Output the [x, y] coordinate of the center of the cell containing the given text.  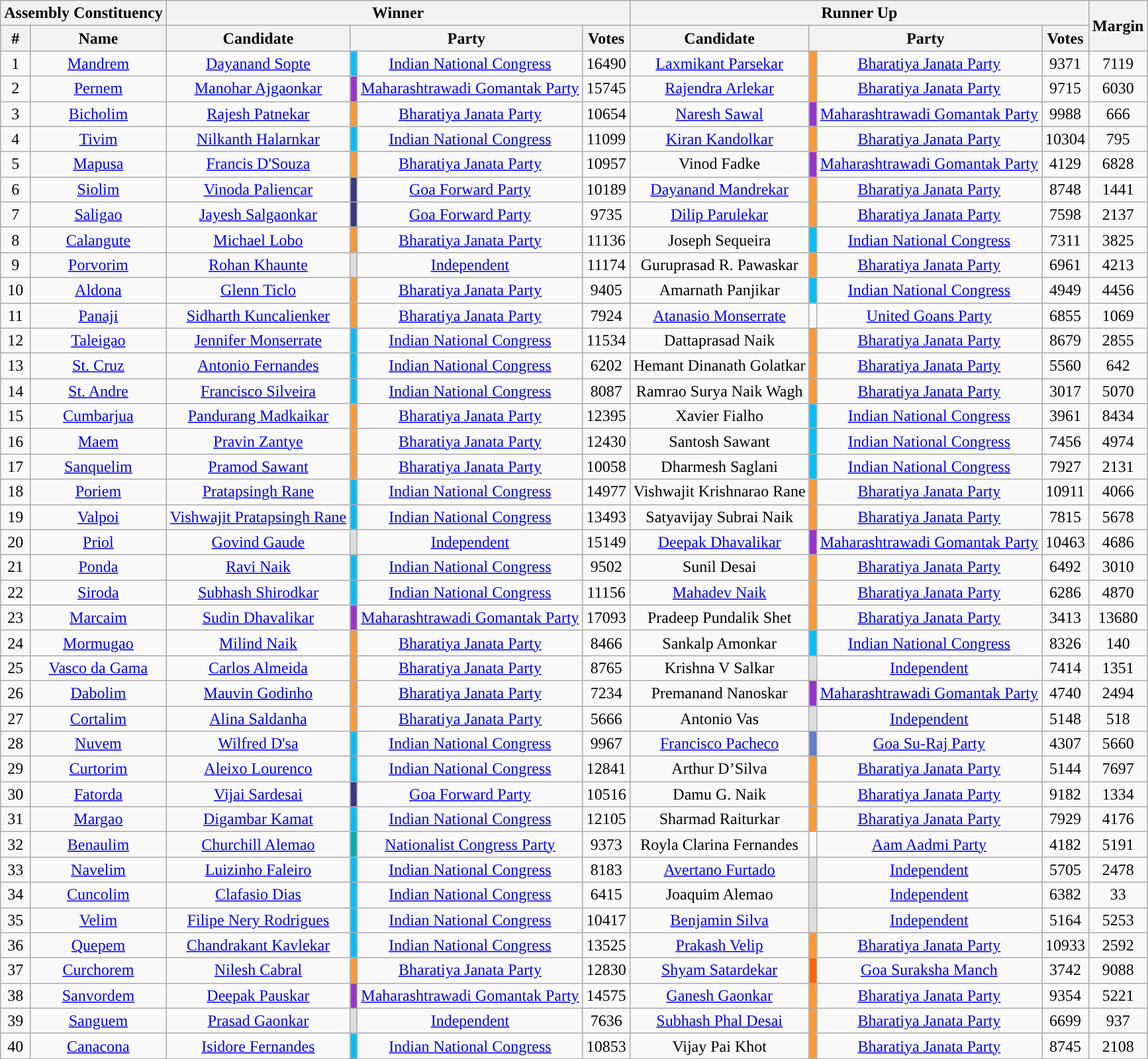
39 [16, 1021]
Pravin Zantye [258, 441]
Cumbarjua [98, 416]
11174 [606, 265]
937 [1118, 1021]
13680 [1118, 618]
4129 [1066, 164]
Hemant Dinanath Golatkar [719, 366]
Sudin Dhavalikar [258, 618]
4213 [1118, 265]
13 [16, 366]
8765 [606, 668]
4686 [1118, 542]
11 [16, 316]
8326 [1066, 643]
8745 [1066, 1046]
10304 [1066, 139]
Joseph Sequeira [719, 240]
Deepak Pauskar [258, 995]
2 [16, 89]
4456 [1118, 290]
30 [16, 794]
9182 [1066, 794]
9371 [1066, 64]
Velim [98, 920]
8679 [1066, 341]
Xavier Fialho [719, 416]
9373 [606, 845]
Taleigao [98, 341]
1334 [1118, 794]
35 [16, 920]
Curtorim [98, 769]
9 [16, 265]
Sunil Desai [719, 567]
Atanasio Monserrate [719, 316]
3017 [1066, 391]
5191 [1118, 845]
5 [16, 164]
Ramrao Surya Naik Wagh [719, 391]
16490 [606, 64]
4176 [1118, 819]
Sanguem [98, 1021]
Fatorda [98, 794]
14 [16, 391]
6961 [1066, 265]
11156 [606, 592]
Satyavijay Subrai Naik [719, 517]
32 [16, 845]
25 [16, 668]
12395 [606, 416]
Cortalim [98, 718]
3961 [1066, 416]
Shyam Satardekar [719, 970]
34 [16, 895]
Subhash Phal Desai [719, 1021]
12430 [606, 441]
9088 [1118, 970]
19 [16, 517]
Goa Suraksha Manch [929, 970]
12830 [606, 970]
Panaji [98, 316]
2108 [1118, 1046]
Sidharth Kuncalienker [258, 316]
20 [16, 542]
Churchill Alemao [258, 845]
Damu G. Naik [719, 794]
Mandrem [98, 64]
Kiran Kandolkar [719, 139]
2131 [1118, 467]
8748 [1066, 189]
Clafasio Dias [258, 895]
6828 [1118, 164]
18 [16, 492]
Guruprasad R. Pawaskar [719, 265]
3 [16, 114]
2494 [1118, 693]
7 [16, 214]
Carlos Almeida [258, 668]
Prasad Gaonkar [258, 1021]
Pratapsingh Rane [258, 492]
Ganesh Gaonkar [719, 995]
2592 [1118, 945]
17093 [606, 618]
4740 [1066, 693]
16 [16, 441]
8434 [1118, 416]
1351 [1118, 668]
9354 [1066, 995]
Francisco Silveira [258, 391]
# [16, 38]
5666 [606, 718]
9502 [606, 567]
2478 [1118, 870]
9405 [606, 290]
Valpoi [98, 517]
7598 [1066, 214]
9735 [606, 214]
Winner [398, 13]
17 [16, 467]
3742 [1066, 970]
22 [16, 592]
12841 [606, 769]
Ponda [98, 567]
11534 [606, 341]
5705 [1066, 870]
Govind Gaude [258, 542]
Sharmad Raiturkar [719, 819]
Pramod Sawant [258, 467]
Benaulim [98, 845]
12105 [606, 819]
Name [98, 38]
Curchorem [98, 970]
Krishna V Salkar [719, 668]
21 [16, 567]
Siolim [98, 189]
Joaquim Alemao [719, 895]
Nuvem [98, 744]
14977 [606, 492]
Premanand Nanoskar [719, 693]
Priol [98, 542]
5678 [1118, 517]
13493 [606, 517]
4066 [1118, 492]
Alina Saldanha [258, 718]
6 [16, 189]
28 [16, 744]
Margin [1118, 26]
6699 [1066, 1021]
31 [16, 819]
3825 [1118, 240]
Benjamin Silva [719, 920]
Goa Su-Raj Party [929, 744]
Arthur D’Silva [719, 769]
Aldona [98, 290]
4949 [1066, 290]
2137 [1118, 214]
9967 [606, 744]
10463 [1066, 542]
6382 [1066, 895]
40 [16, 1046]
Navelim [98, 870]
8466 [606, 643]
Sanquelim [98, 467]
Sanvordem [98, 995]
Laxmikant Parsekar [719, 64]
Vinoda Paliencar [258, 189]
4307 [1066, 744]
Canacona [98, 1046]
Quepem [98, 945]
Porvorim [98, 265]
4 [16, 139]
Bicholim [98, 114]
Marcaim [98, 618]
666 [1118, 114]
Siroda [98, 592]
Nilkanth Halarnkar [258, 139]
1 [16, 64]
Amarnath Panjikar [719, 290]
7636 [606, 1021]
Saligao [98, 214]
795 [1118, 139]
5144 [1066, 769]
23 [16, 618]
5164 [1066, 920]
Subhash Shirodkar [258, 592]
Luizinho Faleiro [258, 870]
Rohan Khaunte [258, 265]
12 [16, 341]
7924 [606, 316]
Dayanand Sopte [258, 64]
642 [1118, 366]
Nationalist Congress Party [470, 845]
Ravi Naik [258, 567]
Rajendra Arlekar [719, 89]
5253 [1118, 920]
United Goans Party [929, 316]
6492 [1066, 567]
1069 [1118, 316]
2855 [1118, 341]
10654 [606, 114]
Milind Naik [258, 643]
11099 [606, 139]
Michael Lobo [258, 240]
Vishwajit Pratapsingh Rane [258, 517]
36 [16, 945]
Pandurang Madkaikar [258, 416]
Vinod Fadke [719, 164]
Francisco Pacheco [719, 744]
6855 [1066, 316]
5221 [1118, 995]
8 [16, 240]
Glenn Ticlo [258, 290]
Cuncolim [98, 895]
Rajesh Patnekar [258, 114]
Dattaprasad Naik [719, 341]
10911 [1066, 492]
7815 [1066, 517]
Deepak Dhavalikar [719, 542]
Jennifer Monserrate [258, 341]
7234 [606, 693]
Mahadev Naik [719, 592]
5660 [1118, 744]
Avertano Furtado [719, 870]
15149 [606, 542]
Francis D'Souza [258, 164]
Digambar Kamat [258, 819]
Aleixo Lourenco [258, 769]
Pernem [98, 89]
10853 [606, 1046]
10189 [606, 189]
Naresh Sawal [719, 114]
Antonio Fernandes [258, 366]
15745 [606, 89]
8087 [606, 391]
7119 [1118, 64]
9988 [1066, 114]
Santosh Sawant [719, 441]
6286 [1066, 592]
9715 [1066, 89]
13525 [606, 945]
Dabolim [98, 693]
27 [16, 718]
Poriem [98, 492]
14575 [606, 995]
4182 [1066, 845]
Chandrakant Kavlekar [258, 945]
Isidore Fernandes [258, 1046]
Aam Aadmi Party [929, 845]
Vishwajit Krishnarao Rane [719, 492]
St. Cruz [98, 366]
10 [16, 290]
6415 [606, 895]
Mauvin Godinho [258, 693]
5070 [1118, 391]
Royla Clarina Fernandes [719, 845]
7414 [1066, 668]
140 [1118, 643]
24 [16, 643]
7697 [1118, 769]
Tivim [98, 139]
8183 [606, 870]
15 [16, 416]
7456 [1066, 441]
7929 [1066, 819]
Runner Up [859, 13]
Filipe Nery Rodrigues [258, 920]
5560 [1066, 366]
6202 [606, 366]
10957 [606, 164]
Maem [98, 441]
38 [16, 995]
Wilfred D'sa [258, 744]
10933 [1066, 945]
10058 [606, 467]
4974 [1118, 441]
Mormugao [98, 643]
Jayesh Salgaonkar [258, 214]
Mapusa [98, 164]
Vasco da Gama [98, 668]
10516 [606, 794]
Vijay Pai Khot [719, 1046]
3010 [1118, 567]
4870 [1118, 592]
1441 [1118, 189]
St. Andre [98, 391]
Assembly Constituency [83, 13]
Calangute [98, 240]
26 [16, 693]
5148 [1066, 718]
Dilip Parulekar [719, 214]
Pradeep Pundalik Shet [719, 618]
Manohar Ajgaonkar [258, 89]
Margao [98, 819]
10417 [606, 920]
6030 [1118, 89]
Antonio Vas [719, 718]
29 [16, 769]
Sankalp Amonkar [719, 643]
Prakash Velip [719, 945]
37 [16, 970]
3413 [1066, 618]
7311 [1066, 240]
Dharmesh Saglani [719, 467]
Vijai Sardesai [258, 794]
518 [1118, 718]
11136 [606, 240]
Nilesh Cabral [258, 970]
Dayanand Mandrekar [719, 189]
7927 [1066, 467]
